Search for the cell housing the specified text and yield its (X, Y) center coordinate. 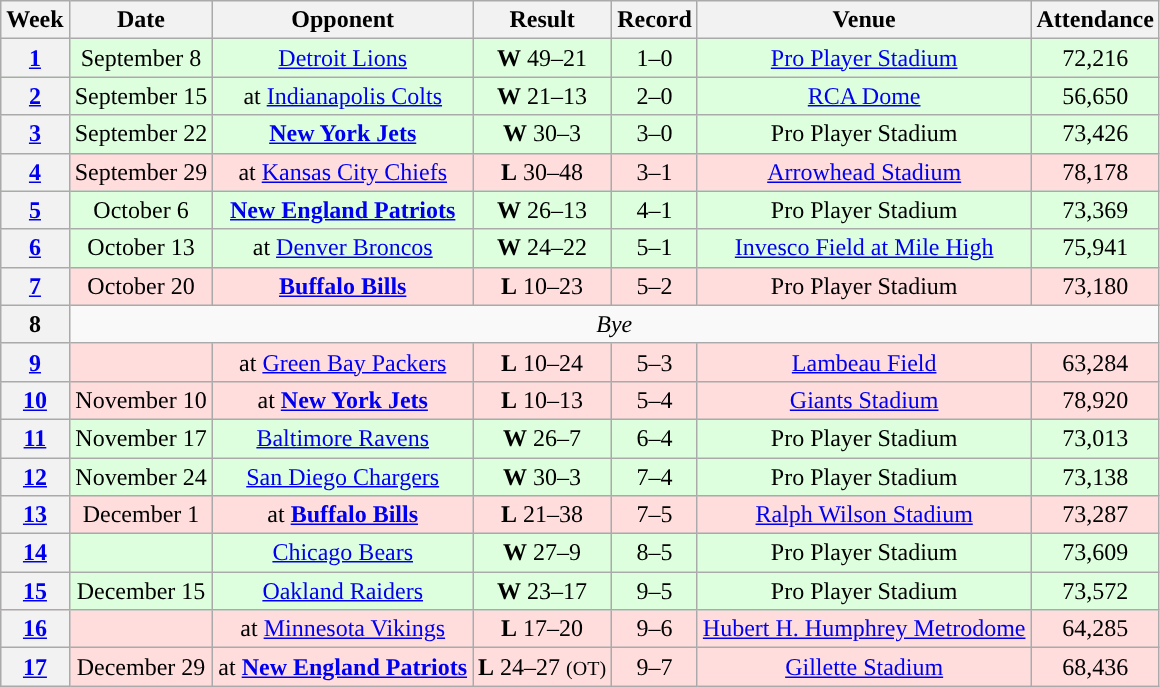
RCA Dome (864, 96)
2–0 (655, 96)
1–0 (655, 58)
L 10–13 (542, 400)
L 30–48 (542, 172)
9 (35, 362)
9–6 (655, 629)
Date (141, 20)
56,650 (1095, 96)
4–1 (655, 210)
Venue (864, 20)
73,138 (1095, 477)
Buffalo Bills (343, 286)
73,572 (1095, 591)
9–5 (655, 591)
December 1 (141, 515)
68,436 (1095, 667)
12 (35, 477)
Opponent (343, 20)
at New England Patriots (343, 667)
at Green Bay Packers (343, 362)
W 21–13 (542, 96)
W 23–17 (542, 591)
October 6 (141, 210)
4 (35, 172)
75,941 (1095, 248)
at Buffalo Bills (343, 515)
at New York Jets (343, 400)
73,426 (1095, 134)
Attendance (1095, 20)
5–1 (655, 248)
73,287 (1095, 515)
San Diego Chargers (343, 477)
78,920 (1095, 400)
L 10–23 (542, 286)
New England Patriots (343, 210)
3–1 (655, 172)
Arrowhead Stadium (864, 172)
6 (35, 248)
7 (35, 286)
L 21–38 (542, 515)
5–4 (655, 400)
Ralph Wilson Stadium (864, 515)
8 (35, 324)
16 (35, 629)
October 13 (141, 248)
72,216 (1095, 58)
13 (35, 515)
Invesco Field at Mile High (864, 248)
Week (35, 20)
1 (35, 58)
73,180 (1095, 286)
Detroit Lions (343, 58)
October 20 (141, 286)
Gillette Stadium (864, 667)
Record (655, 20)
8–5 (655, 553)
5 (35, 210)
73,369 (1095, 210)
W 26–7 (542, 438)
at Denver Broncos (343, 248)
Hubert H. Humphrey Metrodome (864, 629)
L 24–27 (OT) (542, 667)
14 (35, 553)
64,285 (1095, 629)
78,178 (1095, 172)
W 27–9 (542, 553)
at Minnesota Vikings (343, 629)
September 15 (141, 96)
15 (35, 591)
December 15 (141, 591)
Baltimore Ravens (343, 438)
2 (35, 96)
Result (542, 20)
5–3 (655, 362)
Chicago Bears (343, 553)
63,284 (1095, 362)
73,609 (1095, 553)
W 24–22 (542, 248)
17 (35, 667)
3–0 (655, 134)
September 29 (141, 172)
9–7 (655, 667)
W 26–13 (542, 210)
November 17 (141, 438)
November 10 (141, 400)
7–5 (655, 515)
New York Jets (343, 134)
Oakland Raiders (343, 591)
L 10–24 (542, 362)
Giants Stadium (864, 400)
5–2 (655, 286)
September 22 (141, 134)
at Kansas City Chiefs (343, 172)
Lambeau Field (864, 362)
December 29 (141, 667)
September 8 (141, 58)
L 17–20 (542, 629)
W 49–21 (542, 58)
6–4 (655, 438)
November 24 (141, 477)
11 (35, 438)
Bye (614, 324)
7–4 (655, 477)
3 (35, 134)
73,013 (1095, 438)
at Indianapolis Colts (343, 96)
10 (35, 400)
